Detect which cell encompasses the target text, then output its (x, y) center coordinate. 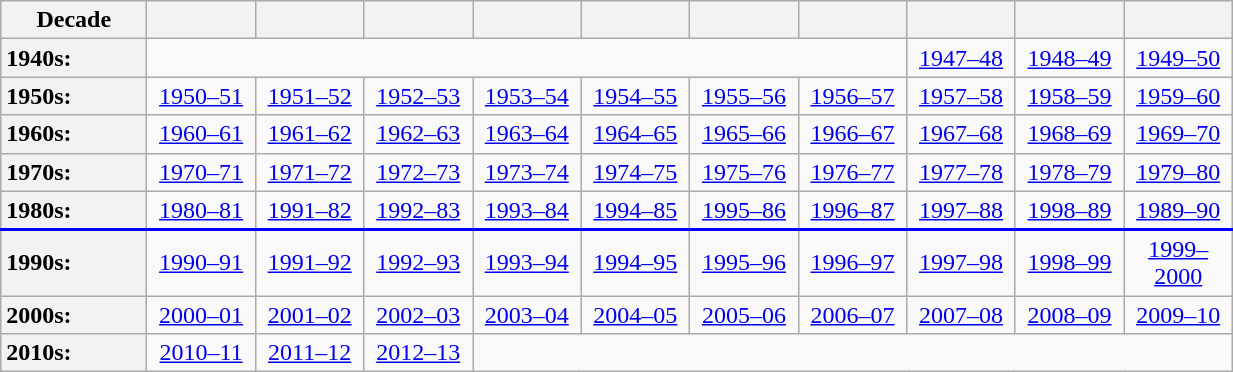
1948–49 (1070, 58)
1978–79 (1070, 172)
1997–98 (962, 263)
1972–73 (418, 172)
1966–67 (852, 134)
1965–66 (744, 134)
1992–83 (418, 210)
1967–68 (962, 134)
1950–51 (202, 96)
2010–11 (202, 353)
1960s: (74, 134)
1991–92 (310, 263)
2007–08 (962, 315)
1957–58 (962, 96)
1999–2000 (1178, 263)
1964–65 (636, 134)
1970–71 (202, 172)
1993–84 (526, 210)
1980–81 (202, 210)
1980s: (74, 210)
1990–91 (202, 263)
1952–53 (418, 96)
2002–03 (418, 315)
1969–70 (1178, 134)
1995–96 (744, 263)
2001–02 (310, 315)
1954–55 (636, 96)
2012–13 (418, 353)
1989–90 (1178, 210)
2005–06 (744, 315)
1998–89 (1070, 210)
1971–72 (310, 172)
1973–74 (526, 172)
1960–61 (202, 134)
1992–93 (418, 263)
2000s: (74, 315)
1993–94 (526, 263)
1976–77 (852, 172)
1949–50 (1178, 58)
1998–99 (1070, 263)
1961–62 (310, 134)
2008–09 (1070, 315)
1997–88 (962, 210)
1996–87 (852, 210)
1958–59 (1070, 96)
1979–80 (1178, 172)
1996–97 (852, 263)
1953–54 (526, 96)
1974–75 (636, 172)
1994–85 (636, 210)
2006–07 (852, 315)
1968–69 (1070, 134)
1975–76 (744, 172)
1956–57 (852, 96)
1977–78 (962, 172)
1963–64 (526, 134)
2004–05 (636, 315)
1959–60 (1178, 96)
1951–52 (310, 96)
1950s: (74, 96)
1955–56 (744, 96)
1994–95 (636, 263)
1991–82 (310, 210)
1970s: (74, 172)
1940s: (74, 58)
2011–12 (310, 353)
1962–63 (418, 134)
1990s: (74, 263)
2000–01 (202, 315)
2010s: (74, 353)
2009–10 (1178, 315)
1995–86 (744, 210)
2003–04 (526, 315)
Decade (74, 20)
1947–48 (962, 58)
